Provide the (x, y) coordinate of the cell's center where the given text is located.  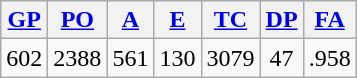
TC (230, 20)
602 (24, 58)
FA (330, 20)
A (130, 20)
DP (282, 20)
PO (78, 20)
.958 (330, 58)
3079 (230, 58)
47 (282, 58)
2388 (78, 58)
561 (130, 58)
130 (178, 58)
GP (24, 20)
E (178, 20)
